Provide the (x, y) coordinate of the cell's center where the given text is located.  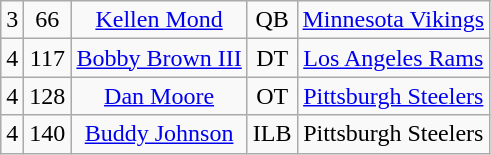
128 (48, 96)
66 (48, 20)
OT (272, 96)
Bobby Brown III (159, 58)
140 (48, 134)
Dan Moore (159, 96)
DT (272, 58)
117 (48, 58)
Los Angeles Rams (394, 58)
Buddy Johnson (159, 134)
QB (272, 20)
Kellen Mond (159, 20)
3 (12, 20)
ILB (272, 134)
Minnesota Vikings (394, 20)
